Determine the (x, y) coordinate at the center of the cell enclosing the given text.  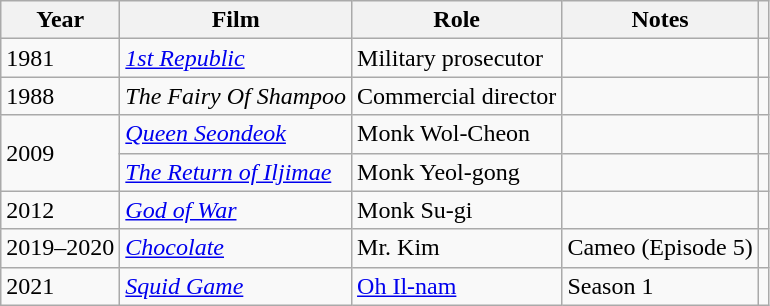
Film (236, 20)
Role (457, 20)
1988 (60, 96)
Monk Yeol-gong (457, 172)
1981 (60, 58)
Chocolate (236, 248)
The Fairy Of Shampoo (236, 96)
The Return of Iljimae (236, 172)
2019–2020 (60, 248)
Commercial director (457, 96)
Queen Seondeok (236, 134)
2012 (60, 210)
Oh Il-nam (457, 286)
Squid Game (236, 286)
2021 (60, 286)
Notes (660, 20)
Monk Wol-Cheon (457, 134)
Season 1 (660, 286)
1st Republic (236, 58)
Year (60, 20)
God of War (236, 210)
Military prosecutor (457, 58)
Cameo (Episode 5) (660, 248)
Monk Su-gi (457, 210)
Mr. Kim (457, 248)
2009 (60, 153)
